For the text-containing cell, return its midpoint in [X, Y] coordinate format. 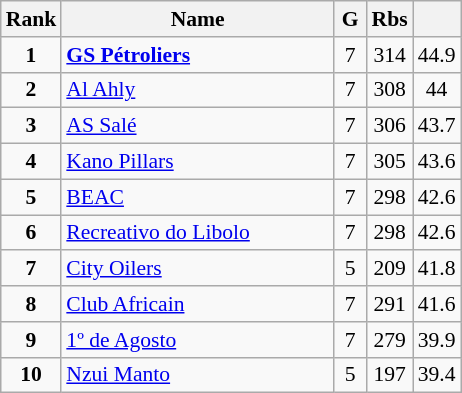
314 [390, 55]
9 [32, 340]
10 [32, 375]
6 [32, 233]
Kano Pillars [198, 162]
3 [32, 126]
308 [390, 90]
2 [32, 90]
41.8 [437, 269]
Nzui Manto [198, 375]
279 [390, 340]
G [350, 19]
291 [390, 304]
AS Salé [198, 126]
44 [437, 90]
8 [32, 304]
BEAC [198, 197]
39.4 [437, 375]
Recreativo do Libolo [198, 233]
44.9 [437, 55]
Rbs [390, 19]
Rank [32, 19]
1 [32, 55]
305 [390, 162]
209 [390, 269]
Club Africain [198, 304]
City Oilers [198, 269]
Al Ahly [198, 90]
4 [32, 162]
GS Pétroliers [198, 55]
43.7 [437, 126]
43.6 [437, 162]
1º de Agosto [198, 340]
39.9 [437, 340]
41.6 [437, 304]
Name [198, 19]
197 [390, 375]
306 [390, 126]
